Scan for the cell matching the given text and deliver its (X, Y) coordinate at center. 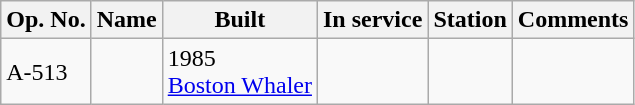
1985Boston Whaler (240, 72)
Comments (573, 20)
Name (126, 20)
Op. No. (46, 20)
In service (372, 20)
Station (470, 20)
Built (240, 20)
A-513 (46, 72)
